Output the [x, y] coordinate of the center of the cell containing the given text.  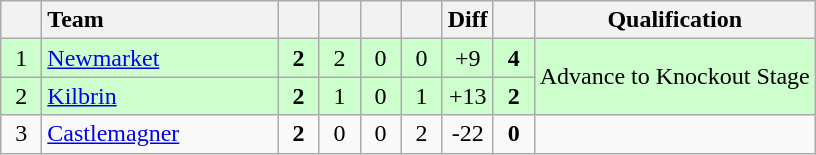
Newmarket [160, 58]
3 [22, 134]
Castlemagner [160, 134]
4 [514, 58]
+9 [468, 58]
Advance to Knockout Stage [674, 77]
+13 [468, 96]
Diff [468, 20]
Qualification [674, 20]
Kilbrin [160, 96]
-22 [468, 134]
Team [160, 20]
